Scan for the cell matching the given text and deliver its (x, y) coordinate at center. 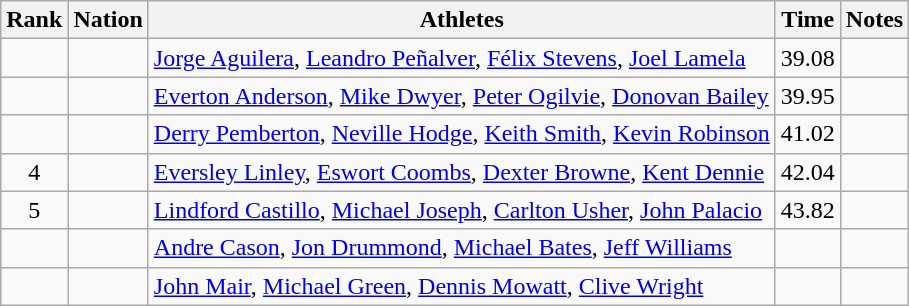
Time (808, 20)
Notes (874, 20)
42.04 (808, 172)
Everton Anderson, Mike Dwyer, Peter Ogilvie, Donovan Bailey (462, 96)
Derry Pemberton, Neville Hodge, Keith Smith, Kevin Robinson (462, 134)
Eversley Linley, Eswort Coombs, Dexter Browne, Kent Dennie (462, 172)
4 (34, 172)
41.02 (808, 134)
Nation (108, 20)
Andre Cason, Jon Drummond, Michael Bates, Jeff Williams (462, 248)
Jorge Aguilera, Leandro Peñalver, Félix Stevens, Joel Lamela (462, 58)
5 (34, 210)
Athletes (462, 20)
Rank (34, 20)
Lindford Castillo, Michael Joseph, Carlton Usher, John Palacio (462, 210)
39.95 (808, 96)
John Mair, Michael Green, Dennis Mowatt, Clive Wright (462, 286)
43.82 (808, 210)
39.08 (808, 58)
